Extract the (X, Y) coordinate from the center of the cell holding the provided text.  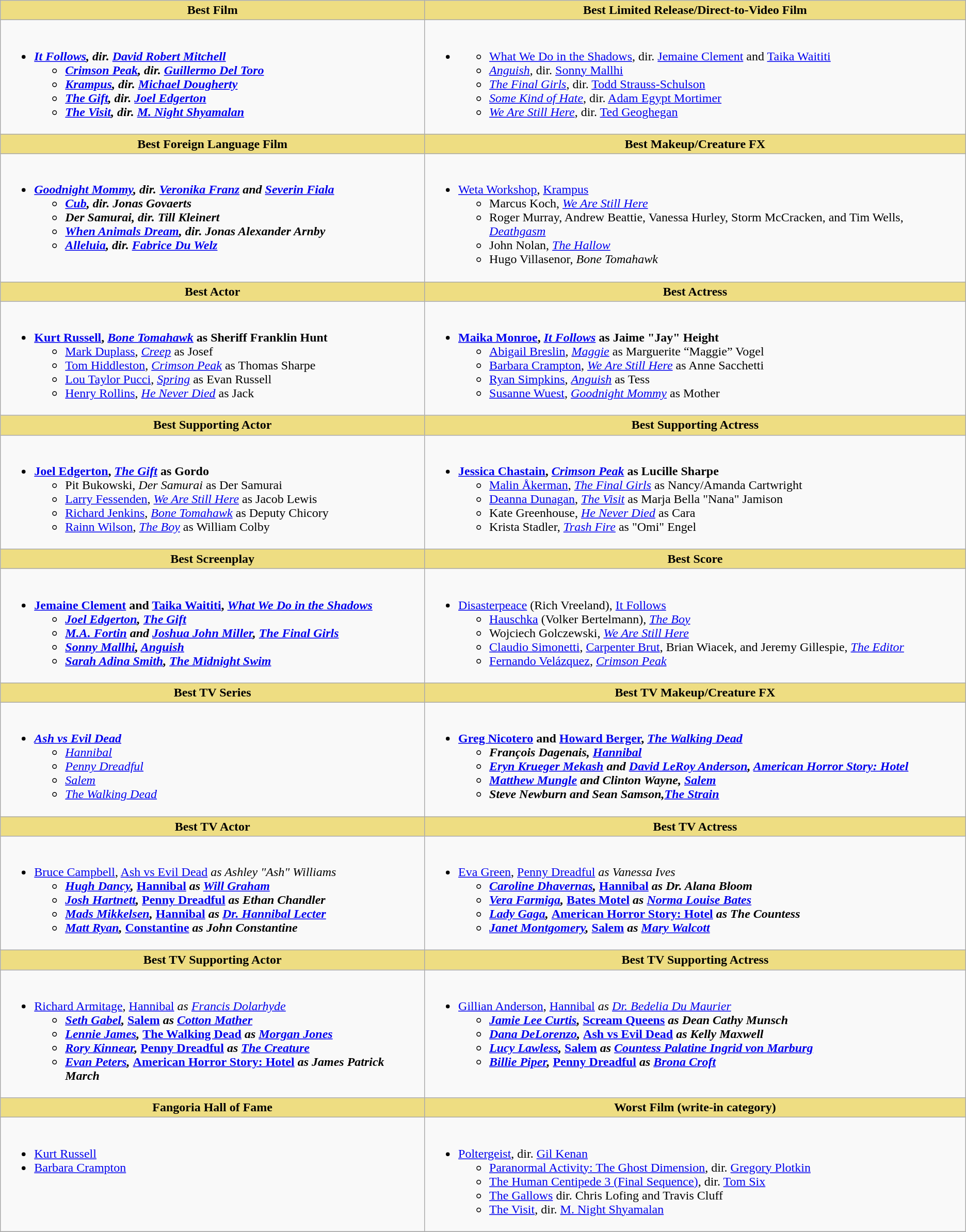
Best Makeup/Creature FX (696, 144)
Best Score (696, 559)
Fangoria Hall of Fame (213, 1108)
Best Foreign Language Film (213, 144)
Best TV Supporting Actress (696, 960)
Kurt RussellBarbara Crampton (213, 1174)
Best TV Makeup/Creature FX (696, 692)
Best Limited Release/Direct-to-Video Film (696, 10)
Best TV Series (213, 692)
Worst Film (write-in category) (696, 1108)
Best Actor (213, 291)
Best Film (213, 10)
Best Supporting Actress (696, 425)
Best TV Actor (213, 826)
Best Supporting Actor (213, 425)
Best TV Supporting Actor (213, 960)
Best TV Actress (696, 826)
Best Actress (696, 291)
Best Screenplay (213, 559)
Ash vs Evil DeadHannibalPenny DreadfulSalemThe Walking Dead (213, 759)
